Output the [X, Y] coordinate of the center of the cell containing the given text.  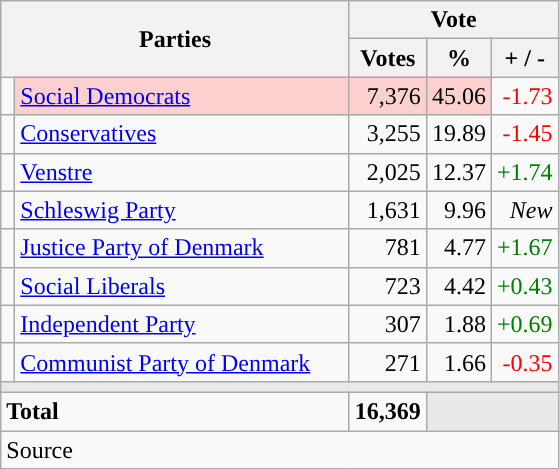
-0.35 [524, 362]
Parties [176, 39]
723 [388, 286]
1.66 [458, 362]
1,631 [388, 210]
2,025 [388, 172]
New [524, 210]
Venstre [182, 172]
Schleswig Party [182, 210]
Votes [388, 58]
Social Democrats [182, 96]
+ / - [524, 58]
Social Liberals [182, 286]
3,255 [388, 134]
12.37 [458, 172]
+1.67 [524, 248]
+0.69 [524, 324]
4.77 [458, 248]
45.06 [458, 96]
7,376 [388, 96]
-1.45 [524, 134]
16,369 [388, 411]
Source [280, 449]
1.88 [458, 324]
Justice Party of Denmark [182, 248]
-1.73 [524, 96]
Independent Party [182, 324]
271 [388, 362]
Conservatives [182, 134]
Total [176, 411]
Vote [454, 20]
307 [388, 324]
19.89 [458, 134]
+1.74 [524, 172]
% [458, 58]
9.96 [458, 210]
4.42 [458, 286]
781 [388, 248]
Communist Party of Denmark [182, 362]
+0.43 [524, 286]
